Return [x, y] of the center of cell containing provided text 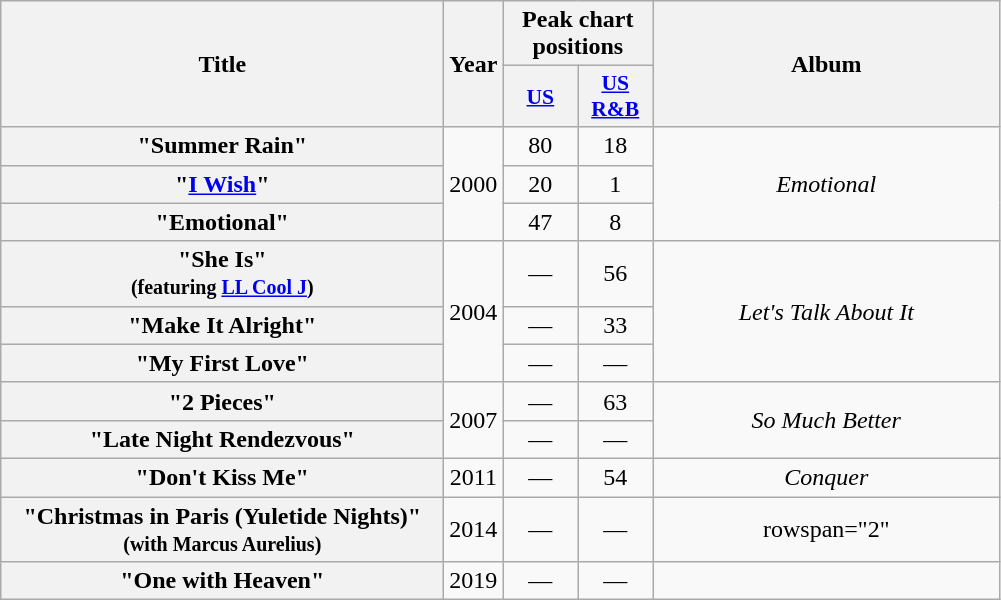
"Summer Rain" [222, 146]
2007 [474, 420]
"Christmas in Paris (Yuletide Nights)" (with Marcus Aurelius) [222, 528]
Title [222, 64]
2000 [474, 184]
54 [616, 477]
"I Wish" [222, 184]
"Late Night Rendezvous" [222, 439]
Year [474, 64]
"My First Love" [222, 363]
rowspan="2" [826, 528]
"Emotional" [222, 222]
"2 Pieces" [222, 401]
63 [616, 401]
47 [540, 222]
"One with Heaven" [222, 581]
56 [616, 274]
Peak chart positions [578, 34]
USR&B [616, 96]
18 [616, 146]
Conquer [826, 477]
Emotional [826, 184]
80 [540, 146]
Album [826, 64]
"Don't Kiss Me" [222, 477]
"Make It Alright" [222, 325]
8 [616, 222]
33 [616, 325]
US [540, 96]
So Much Better [826, 420]
2004 [474, 312]
20 [540, 184]
2011 [474, 477]
"She Is" (featuring LL Cool J) [222, 274]
Let's Talk About It [826, 312]
2019 [474, 581]
1 [616, 184]
2014 [474, 528]
